Search for the cell housing the specified text and yield its (X, Y) center coordinate. 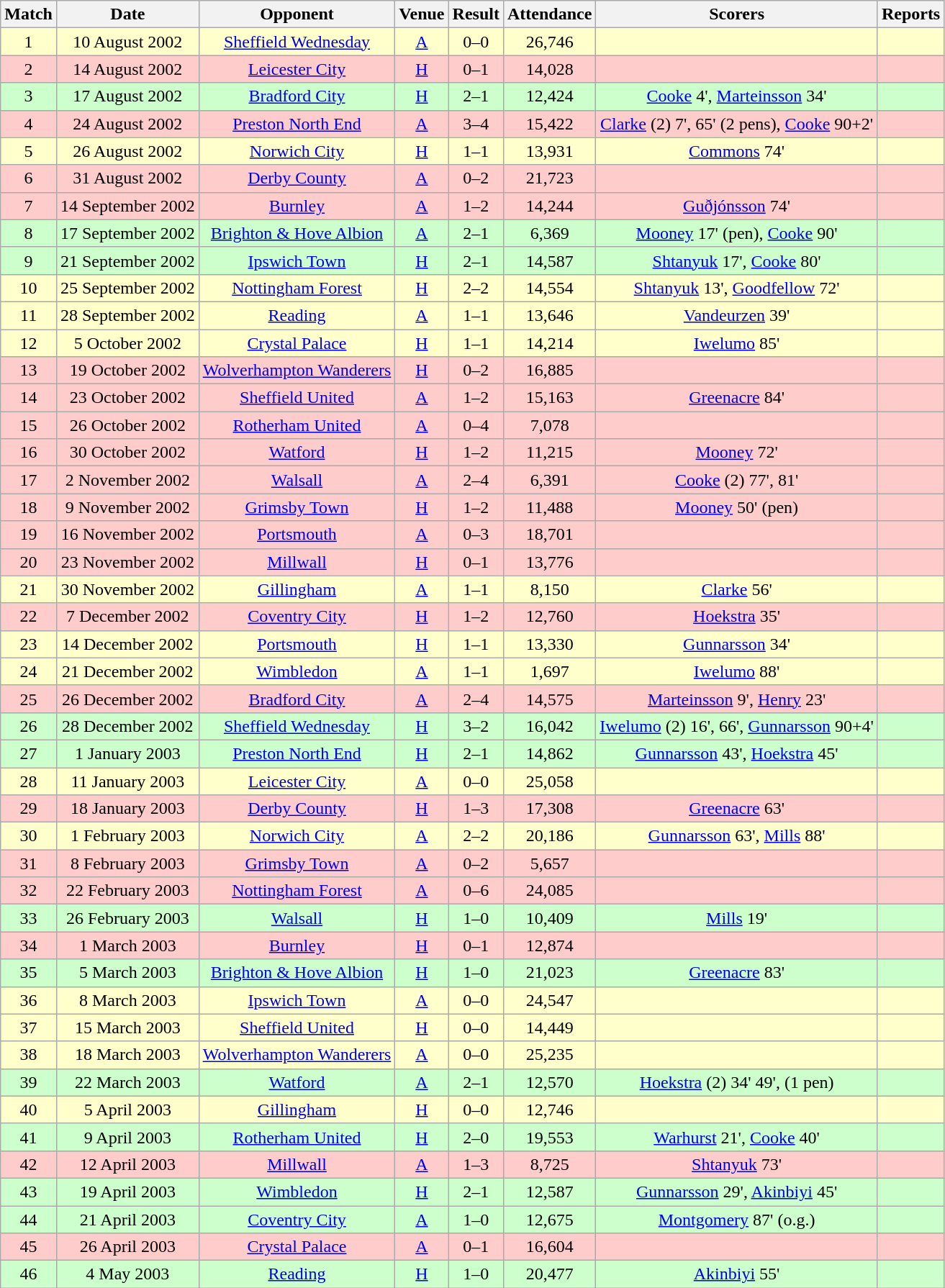
14,862 (549, 753)
19 April 2003 (127, 1192)
35 (29, 973)
12,746 (549, 1110)
12 (29, 343)
26,746 (549, 42)
36 (29, 1000)
11,215 (549, 453)
24,085 (549, 891)
12,424 (549, 96)
18 (29, 507)
8 March 2003 (127, 1000)
13,931 (549, 151)
4 (29, 124)
Greenacre 63' (737, 809)
14,028 (549, 69)
18,701 (549, 535)
Result (476, 14)
14,575 (549, 699)
Iwelumo 88' (737, 671)
26 February 2003 (127, 918)
21,023 (549, 973)
13,776 (549, 562)
14,554 (549, 288)
15,422 (549, 124)
26 December 2002 (127, 699)
16,885 (549, 371)
21 April 2003 (127, 1220)
8 (29, 233)
22 February 2003 (127, 891)
1,697 (549, 671)
34 (29, 945)
6,391 (549, 480)
1 March 2003 (127, 945)
Greenacre 83' (737, 973)
2 (29, 69)
Guðjónsson 74' (737, 206)
41 (29, 1137)
19 October 2002 (127, 371)
39 (29, 1082)
Montgomery 87' (o.g.) (737, 1220)
Iwelumo (2) 16', 66', Gunnarsson 90+4' (737, 726)
22 March 2003 (127, 1082)
Commons 74' (737, 151)
Shtanyuk 73' (737, 1164)
Greenacre 84' (737, 398)
1 February 2003 (127, 836)
7 (29, 206)
Mooney 72' (737, 453)
Attendance (549, 14)
5 October 2002 (127, 343)
25,235 (549, 1055)
22 (29, 617)
11,488 (549, 507)
16 (29, 453)
19,553 (549, 1137)
9 November 2002 (127, 507)
28 September 2002 (127, 315)
Reports (910, 14)
5 March 2003 (127, 973)
9 April 2003 (127, 1137)
26 (29, 726)
21 (29, 589)
Venue (422, 14)
42 (29, 1164)
14,587 (549, 260)
30 (29, 836)
14,214 (549, 343)
Shtanyuk 13', Goodfellow 72' (737, 288)
4 May 2003 (127, 1274)
14 December 2002 (127, 644)
8,725 (549, 1164)
26 August 2002 (127, 151)
6 (29, 178)
24,547 (549, 1000)
Mooney 50' (pen) (737, 507)
14,244 (549, 206)
25 September 2002 (127, 288)
Match (29, 14)
17,308 (549, 809)
18 January 2003 (127, 809)
5,657 (549, 863)
38 (29, 1055)
17 August 2002 (127, 96)
0–3 (476, 535)
18 March 2003 (127, 1055)
32 (29, 891)
5 April 2003 (127, 1110)
12,675 (549, 1220)
1 January 2003 (127, 753)
23 November 2002 (127, 562)
7 December 2002 (127, 617)
30 November 2002 (127, 589)
8,150 (549, 589)
28 (29, 781)
21,723 (549, 178)
10 August 2002 (127, 42)
Cooke (2) 77', 81' (737, 480)
45 (29, 1247)
12,760 (549, 617)
Gunnarsson 63', Mills 88' (737, 836)
Scorers (737, 14)
12,874 (549, 945)
26 April 2003 (127, 1247)
12,587 (549, 1192)
Mooney 17' (pen), Cooke 90' (737, 233)
31 (29, 863)
37 (29, 1028)
9 (29, 260)
16,042 (549, 726)
16 November 2002 (127, 535)
0–6 (476, 891)
29 (29, 809)
Gunnarsson 34' (737, 644)
24 (29, 671)
25,058 (549, 781)
11 (29, 315)
12,570 (549, 1082)
Clarke 56' (737, 589)
23 (29, 644)
43 (29, 1192)
44 (29, 1220)
14,449 (549, 1028)
33 (29, 918)
Marteinsson 9', Henry 23' (737, 699)
2 November 2002 (127, 480)
Iwelumo 85' (737, 343)
11 January 2003 (127, 781)
21 December 2002 (127, 671)
25 (29, 699)
16,604 (549, 1247)
6,369 (549, 233)
Cooke 4', Marteinsson 34' (737, 96)
Clarke (2) 7', 65' (2 pens), Cooke 90+2' (737, 124)
13,646 (549, 315)
14 (29, 398)
Shtanyuk 17', Cooke 80' (737, 260)
3 (29, 96)
24 August 2002 (127, 124)
7,078 (549, 425)
Vandeurzen 39' (737, 315)
15 (29, 425)
5 (29, 151)
13,330 (549, 644)
19 (29, 535)
26 October 2002 (127, 425)
10,409 (549, 918)
Gunnarsson 29', Akinbiyi 45' (737, 1192)
28 December 2002 (127, 726)
21 September 2002 (127, 260)
46 (29, 1274)
Date (127, 14)
8 February 2003 (127, 863)
2–0 (476, 1137)
13 (29, 371)
27 (29, 753)
14 September 2002 (127, 206)
15,163 (549, 398)
20,186 (549, 836)
20 (29, 562)
17 (29, 480)
17 September 2002 (127, 233)
Gunnarsson 43', Hoekstra 45' (737, 753)
1 (29, 42)
Warhurst 21', Cooke 40' (737, 1137)
30 October 2002 (127, 453)
3–4 (476, 124)
23 October 2002 (127, 398)
10 (29, 288)
Hoekstra (2) 34' 49', (1 pen) (737, 1082)
Mills 19' (737, 918)
31 August 2002 (127, 178)
Hoekstra 35' (737, 617)
14 August 2002 (127, 69)
15 March 2003 (127, 1028)
20,477 (549, 1274)
0–4 (476, 425)
Opponent (297, 14)
12 April 2003 (127, 1164)
Akinbiyi 55' (737, 1274)
40 (29, 1110)
3–2 (476, 726)
